Output the (x, y) coordinate of the center of the cell containing the given text.  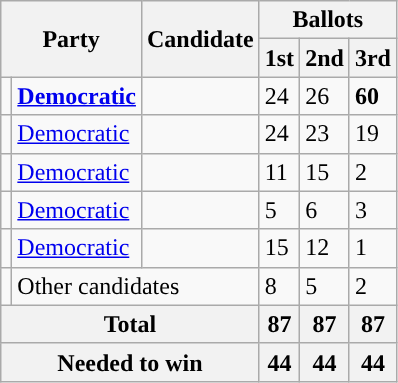
Party (72, 39)
Needed to win (130, 362)
12 (325, 248)
Ballots (328, 20)
Total (130, 324)
Other candidates (136, 286)
8 (279, 286)
11 (279, 172)
1 (372, 248)
3rd (372, 58)
1st (279, 58)
Candidate (200, 39)
19 (372, 134)
23 (325, 134)
2nd (325, 58)
60 (372, 96)
6 (325, 210)
26 (325, 96)
3 (372, 210)
